Locate the cell with the specified text and output its (x, y) center coordinate. 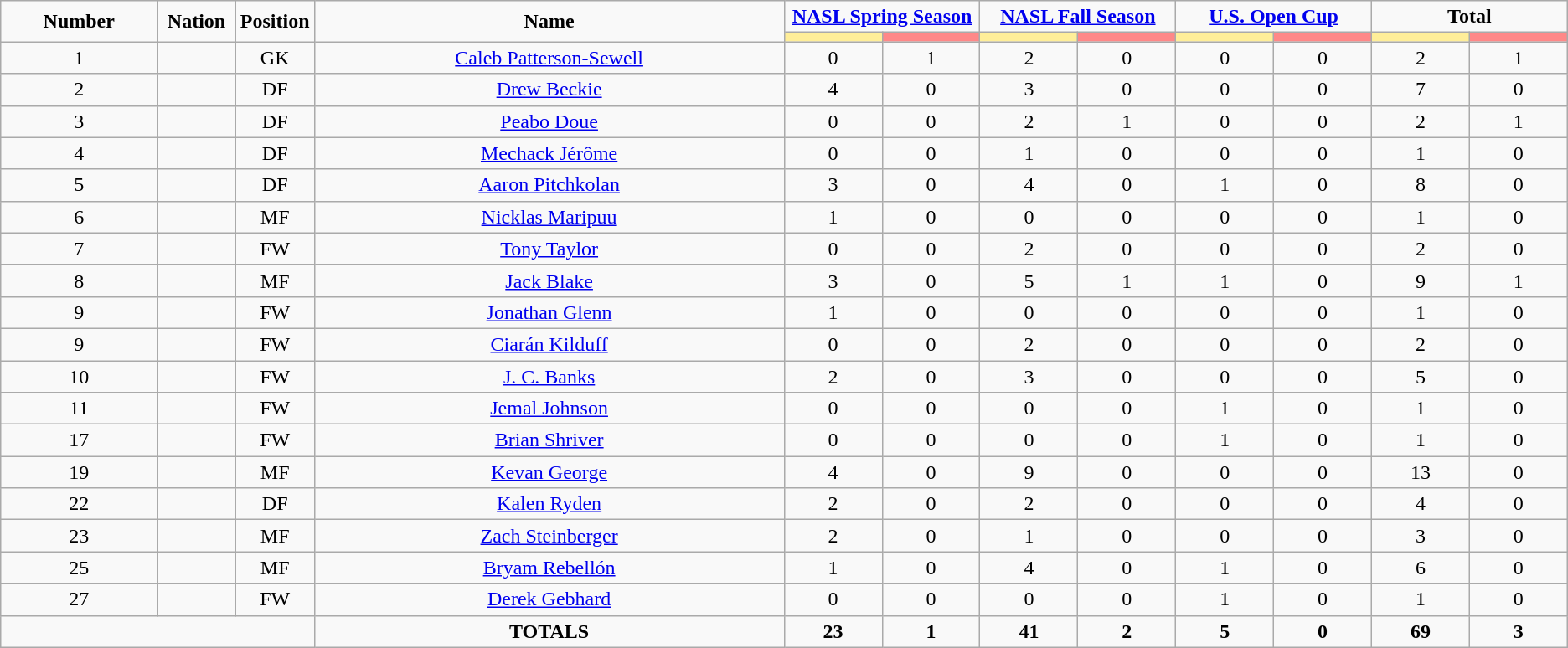
Jemal Johnson (549, 409)
10 (79, 376)
Derek Gebhard (549, 599)
11 (79, 409)
Tony Taylor (549, 249)
Mechack Jérôme (549, 153)
Drew Beckie (549, 90)
Number (79, 22)
Name (549, 22)
22 (79, 504)
J. C. Banks (549, 376)
Nation (197, 22)
Position (275, 22)
Kalen Ryden (549, 504)
27 (79, 599)
Caleb Patterson-Sewell (549, 58)
Bryam Rebellón (549, 568)
Aaron Pitchkolan (549, 185)
Brian Shriver (549, 440)
Jonathan Glenn (549, 312)
U.S. Open Cup (1274, 17)
Zach Steinberger (549, 536)
TOTALS (549, 631)
GK (275, 58)
Peabo Doue (549, 121)
NASL Spring Season (882, 17)
Ciarán Kilduff (549, 344)
69 (1421, 631)
25 (79, 568)
13 (1421, 472)
Total (1469, 17)
NASL Fall Season (1078, 17)
Jack Blake (549, 280)
41 (1029, 631)
Nicklas Maripuu (549, 217)
19 (79, 472)
Kevan George (549, 472)
17 (79, 440)
